Scan for the cell matching the given text and deliver its [X, Y] coordinate at center. 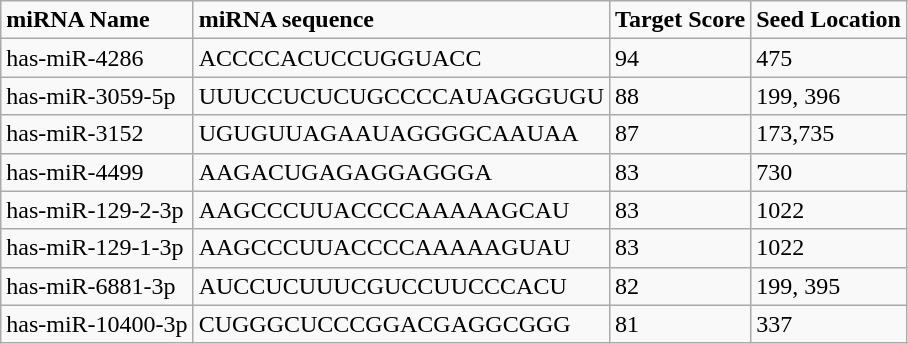
94 [680, 58]
199, 396 [829, 96]
730 [829, 172]
88 [680, 96]
miRNA Name [97, 20]
ACCCCACUCCUGGUACC [401, 58]
173,735 [829, 134]
miRNA sequence [401, 20]
82 [680, 286]
has-miR-10400-3p [97, 324]
337 [829, 324]
AAGCCCUUACCCCAAAAAGCAU [401, 210]
199, 395 [829, 286]
has-miR-129-2-3p [97, 210]
has-miR-4286 [97, 58]
UUUCCUCUCUGCCCCAUAGGGUGU [401, 96]
has-miR-3152 [97, 134]
87 [680, 134]
has-miR-4499 [97, 172]
CUGGGCUCCCGGACGAGGCGGG [401, 324]
has-miR-129-1-3p [97, 248]
81 [680, 324]
Seed Location [829, 20]
Target Score [680, 20]
AAGCCCUUACCCCAAAAAGUAU [401, 248]
AUCCUCUUUCGUCCUUCCCACU [401, 286]
has-miR-6881-3p [97, 286]
has-miR-3059-5p [97, 96]
UGUGUUAGAAUAGGGGCAAUAA [401, 134]
AAGACUGAGAGGAGGGA [401, 172]
475 [829, 58]
